Capture the cell that displays the provided text and extract its [x, y] central coordinate. 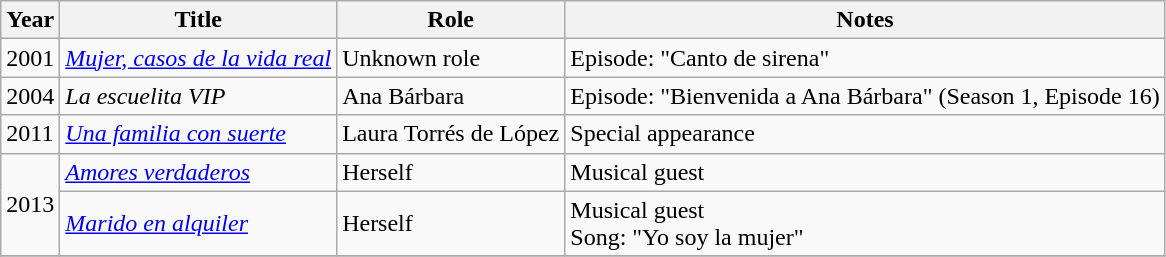
Notes [866, 20]
Role [451, 20]
Mujer, casos de la vida real [198, 58]
Special appearance [866, 134]
Ana Bárbara [451, 96]
Unknown role [451, 58]
Marido en alquiler [198, 224]
2011 [30, 134]
Musical guest [866, 172]
La escuelita VIP [198, 96]
Episode: "Canto de sirena" [866, 58]
2013 [30, 204]
Title [198, 20]
2001 [30, 58]
Una familia con suerte [198, 134]
Amores verdaderos [198, 172]
Year [30, 20]
2004 [30, 96]
Laura Torrés de López [451, 134]
Musical guestSong: "Yo soy la mujer" [866, 224]
Episode: "Bienvenida a Ana Bárbara" (Season 1, Episode 16) [866, 96]
